Provide the (X, Y) coordinate of the cell's center where the given text is located.  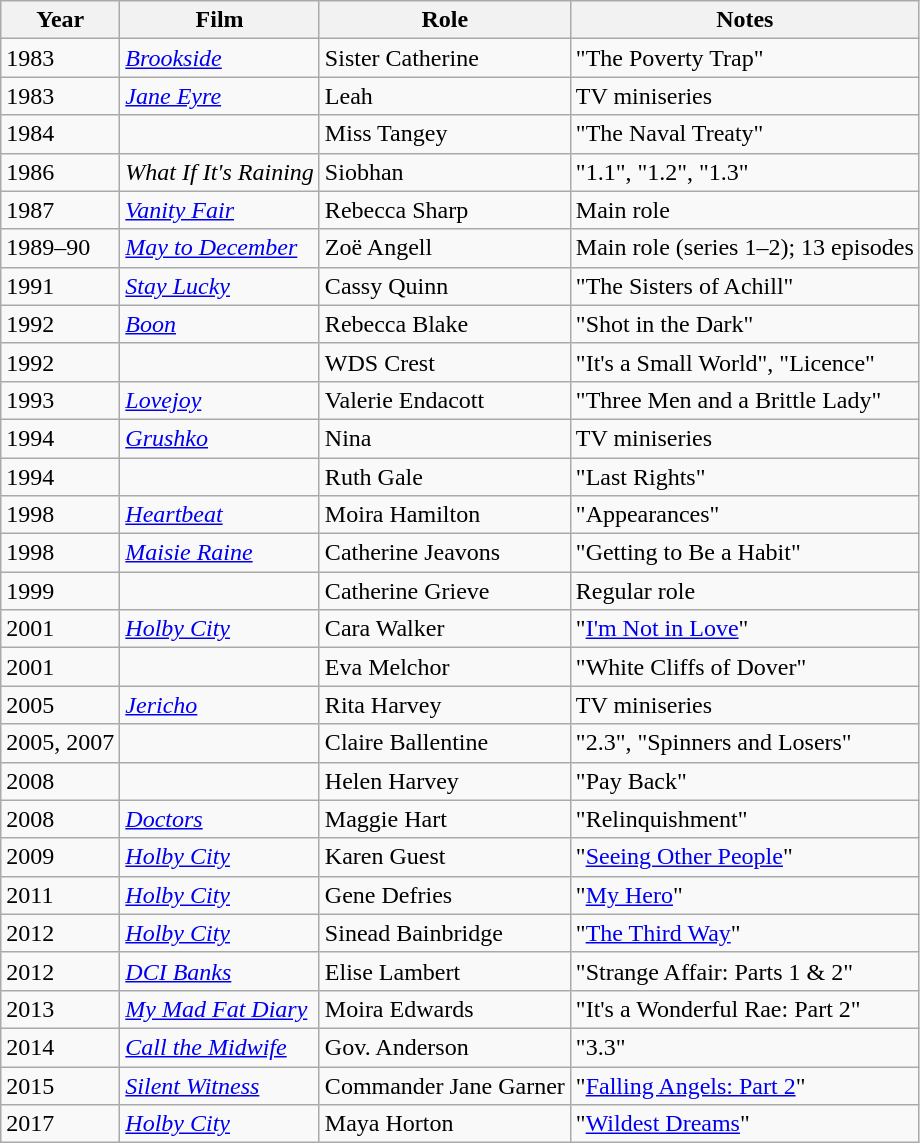
Jane Eyre (220, 96)
Sister Catherine (444, 58)
Rebecca Sharp (444, 210)
"Three Men and a Brittle Lady" (744, 400)
Cassy Quinn (444, 286)
Commander Jane Garner (444, 1085)
Stay Lucky (220, 286)
"The Poverty Trap" (744, 58)
Doctors (220, 819)
"I'm Not in Love" (744, 629)
What If It's Raining (220, 172)
"Strange Affair: Parts 1 & 2" (744, 971)
2005 (60, 705)
Sinead Bainbridge (444, 933)
"1.1", "1.2", "1.3" (744, 172)
Catherine Grieve (444, 591)
Valerie Endacott (444, 400)
Maisie Raine (220, 553)
1991 (60, 286)
Jericho (220, 705)
Ruth Gale (444, 477)
Gov. Anderson (444, 1047)
"The Third Way" (744, 933)
1993 (60, 400)
Maggie Hart (444, 819)
"3.3" (744, 1047)
Vanity Fair (220, 210)
Year (60, 20)
Grushko (220, 438)
Gene Defries (444, 895)
WDS Crest (444, 362)
"Getting to Be a Habit" (744, 553)
"Relinquishment" (744, 819)
May to December (220, 248)
Regular role (744, 591)
Zoë Angell (444, 248)
Film (220, 20)
Brookside (220, 58)
Silent Witness (220, 1085)
"It's a Small World", "Licence" (744, 362)
"Pay Back" (744, 781)
Maya Horton (444, 1124)
2014 (60, 1047)
Rita Harvey (444, 705)
DCI Banks (220, 971)
Main role (744, 210)
"Shot in the Dark" (744, 324)
2017 (60, 1124)
"It's a Wonderful Rae: Part 2" (744, 1009)
"2.3", "Spinners and Losers" (744, 743)
Karen Guest (444, 857)
1984 (60, 134)
Rebecca Blake (444, 324)
Boon (220, 324)
1989–90 (60, 248)
"Falling Angels: Part 2" (744, 1085)
1999 (60, 591)
"Last Rights" (744, 477)
2009 (60, 857)
Cara Walker (444, 629)
2013 (60, 1009)
Main role (series 1–2); 13 episodes (744, 248)
Call the Midwife (220, 1047)
My Mad Fat Diary (220, 1009)
"White Cliffs of Dover" (744, 667)
Nina (444, 438)
Role (444, 20)
1987 (60, 210)
2011 (60, 895)
Notes (744, 20)
"Seeing Other People" (744, 857)
Eva Melchor (444, 667)
1986 (60, 172)
Helen Harvey (444, 781)
2005, 2007 (60, 743)
"The Naval Treaty" (744, 134)
Moira Hamilton (444, 515)
"My Hero" (744, 895)
Leah (444, 96)
Moira Edwards (444, 1009)
Lovejoy (220, 400)
"Wildest Dreams" (744, 1124)
Claire Ballentine (444, 743)
Heartbeat (220, 515)
2015 (60, 1085)
Elise Lambert (444, 971)
Miss Tangey (444, 134)
"Appearances" (744, 515)
Catherine Jeavons (444, 553)
Siobhan (444, 172)
"The Sisters of Achill" (744, 286)
